From the cell containing the given text, extract its center point as (X, Y) coordinate. 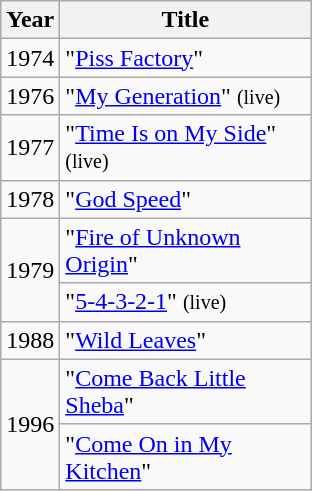
1996 (30, 424)
"Wild Leaves" (186, 340)
1974 (30, 58)
"Time Is on My Side" (live) (186, 148)
1988 (30, 340)
1977 (30, 148)
1979 (30, 270)
"Come Back Little Sheba" (186, 392)
"Piss Factory" (186, 58)
"5-4-3-2-1" (live) (186, 302)
"Come On in My Kitchen" (186, 456)
Year (30, 20)
"Fire of Unknown Origin" (186, 250)
Title (186, 20)
"God Speed" (186, 199)
1976 (30, 96)
1978 (30, 199)
"My Generation" (live) (186, 96)
